Capture the cell that displays the provided text and extract its (X, Y) central coordinate. 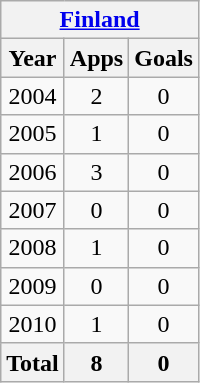
2010 (33, 324)
Finland (100, 20)
2004 (33, 96)
2006 (33, 172)
Apps (96, 58)
2009 (33, 286)
2007 (33, 210)
Total (33, 362)
2005 (33, 134)
8 (96, 362)
2008 (33, 248)
Goals (164, 58)
3 (96, 172)
Year (33, 58)
2 (96, 96)
